For the text-containing cell, return its midpoint in [X, Y] coordinate format. 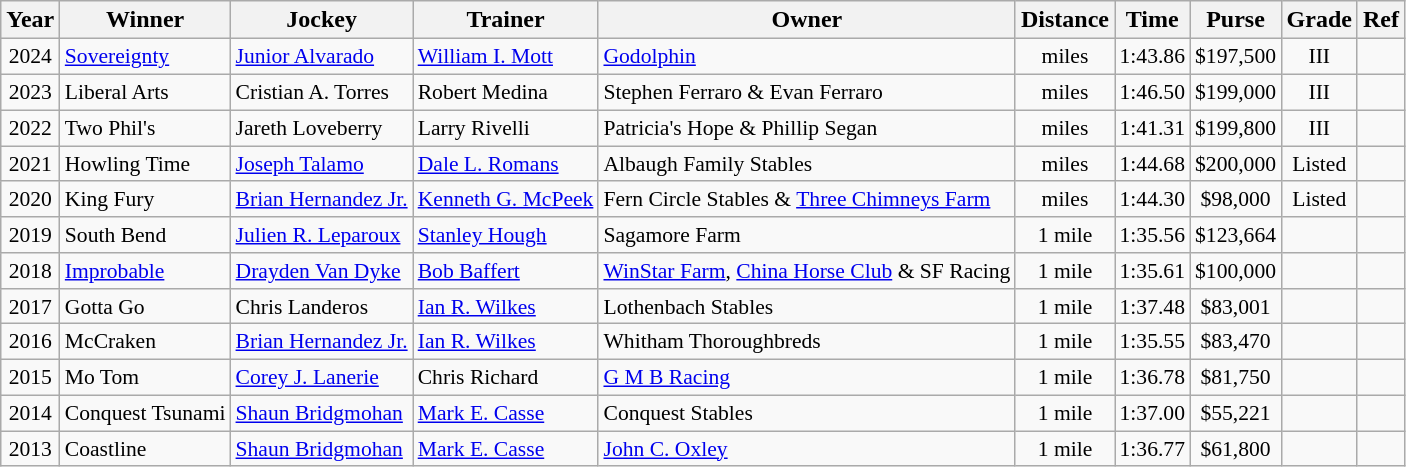
1:35.55 [1152, 342]
2019 [30, 235]
Purse [1236, 20]
Liberal Arts [146, 92]
Jareth Loveberry [322, 128]
Whitham Thoroughbreds [806, 342]
Chris Richard [506, 377]
$200,000 [1236, 164]
John C. Oxley [806, 449]
1:37.48 [1152, 306]
Fern Circle Stables & Three Chimneys Farm [806, 199]
WinStar Farm, China Horse Club & SF Racing [806, 271]
Bob Baffert [506, 271]
$61,800 [1236, 449]
2017 [30, 306]
Grade [1319, 20]
1:43.86 [1152, 57]
$83,001 [1236, 306]
Gotta Go [146, 306]
1:37.00 [1152, 413]
Sovereignty [146, 57]
$123,664 [1236, 235]
Trainer [506, 20]
Two Phil's [146, 128]
Howling Time [146, 164]
Joseph Talamo [322, 164]
Julien R. Leparoux [322, 235]
Conquest Tsunami [146, 413]
1:36.78 [1152, 377]
Coastline [146, 449]
Patricia's Hope & Phillip Segan [806, 128]
1:35.61 [1152, 271]
Cristian A. Torres [322, 92]
Junior Alvarado [322, 57]
2023 [30, 92]
2024 [30, 57]
Year [30, 20]
2014 [30, 413]
$197,500 [1236, 57]
William I. Mott [506, 57]
Jockey [322, 20]
Dale L. Romans [506, 164]
1:44.30 [1152, 199]
Albaugh Family Stables [806, 164]
Chris Landeros [322, 306]
1:44.68 [1152, 164]
G M B Racing [806, 377]
Corey J. Lanerie [322, 377]
$100,000 [1236, 271]
2018 [30, 271]
2016 [30, 342]
1:35.56 [1152, 235]
1:41.31 [1152, 128]
Mo Tom [146, 377]
King Fury [146, 199]
$55,221 [1236, 413]
$98,000 [1236, 199]
South Bend [146, 235]
2022 [30, 128]
Godolphin [806, 57]
1:36.77 [1152, 449]
Robert Medina [506, 92]
Drayden Van Dyke [322, 271]
Ref [1380, 20]
Winner [146, 20]
$199,800 [1236, 128]
Larry Rivelli [506, 128]
$199,000 [1236, 92]
Sagamore Farm [806, 235]
Kenneth G. McPeek [506, 199]
$83,470 [1236, 342]
Stephen Ferraro & Evan Ferraro [806, 92]
Improbable [146, 271]
2015 [30, 377]
2020 [30, 199]
Time [1152, 20]
2021 [30, 164]
Stanley Hough [506, 235]
McCraken [146, 342]
2013 [30, 449]
$81,750 [1236, 377]
Lothenbach Stables [806, 306]
Owner [806, 20]
Distance [1064, 20]
Conquest Stables [806, 413]
1:46.50 [1152, 92]
